Pinpoint the cell where the given text exists, returning its (X, Y) midpoint coordinate. 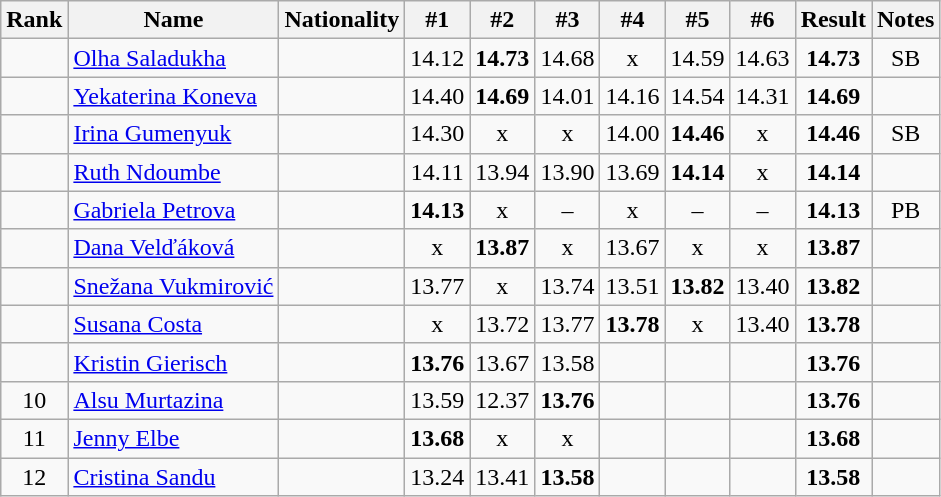
14.59 (698, 58)
13.41 (502, 477)
Yekaterina Koneva (174, 96)
14.11 (438, 172)
Jenny Elbe (174, 438)
Alsu Murtazina (174, 400)
13.51 (632, 286)
Gabriela Petrova (174, 210)
#1 (438, 20)
13.94 (502, 172)
14.68 (568, 58)
Name (174, 20)
Ruth Ndoumbe (174, 172)
14.40 (438, 96)
12.37 (502, 400)
#6 (762, 20)
14.01 (568, 96)
13.72 (502, 324)
14.30 (438, 134)
Snežana Vukmirović (174, 286)
14.12 (438, 58)
Dana Velďáková (174, 248)
12 (34, 477)
PB (906, 210)
Kristin Gierisch (174, 362)
13.90 (568, 172)
14.00 (632, 134)
14.31 (762, 96)
#3 (568, 20)
14.16 (632, 96)
14.63 (762, 58)
Irina Gumenyuk (174, 134)
14.54 (698, 96)
13.74 (568, 286)
11 (34, 438)
#4 (632, 20)
Nationality (342, 20)
#2 (502, 20)
Result (833, 20)
Olha Saladukha (174, 58)
13.69 (632, 172)
#5 (698, 20)
Cristina Sandu (174, 477)
Notes (906, 20)
13.59 (438, 400)
10 (34, 400)
Rank (34, 20)
Susana Costa (174, 324)
13.24 (438, 477)
